Return (x, y) of the center of cell containing provided text 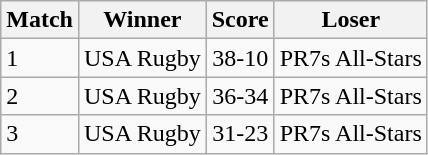
38-10 (240, 58)
Winner (142, 20)
2 (40, 96)
Loser (350, 20)
3 (40, 134)
Match (40, 20)
1 (40, 58)
36-34 (240, 96)
Score (240, 20)
31-23 (240, 134)
